Locate the cell with the specified text and output its [X, Y] center coordinate. 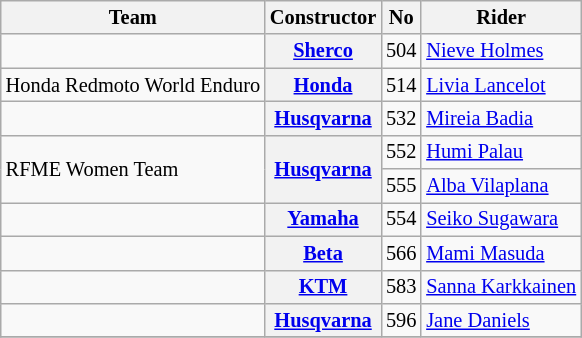
Sanna Karkkainen [501, 287]
No [401, 17]
Mami Masuda [501, 253]
583 [401, 287]
Honda [323, 85]
Seiko Sugawara [501, 219]
566 [401, 253]
552 [401, 152]
Yamaha [323, 219]
Livia Lancelot [501, 85]
514 [401, 85]
504 [401, 51]
Jane Daniels [501, 320]
Team [133, 17]
KTM [323, 287]
Honda Redmoto World Enduro [133, 85]
Rider [501, 17]
Constructor [323, 17]
596 [401, 320]
Humi Palau [501, 152]
554 [401, 219]
532 [401, 118]
Mireia Badia [501, 118]
Alba Vilaplana [501, 186]
555 [401, 186]
RFME Women Team [133, 168]
Nieve Holmes [501, 51]
Beta [323, 253]
Sherco [323, 51]
